Output the [x, y] coordinate of the center of the cell containing the given text.  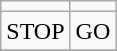
STOP [36, 31]
GO [93, 31]
